Scan for the cell matching the given text and deliver its [X, Y] coordinate at center. 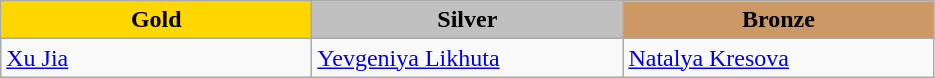
Xu Jia [156, 58]
Silver [468, 20]
Gold [156, 20]
Bronze [778, 20]
Natalya Kresova [778, 58]
Yevgeniya Likhuta [468, 58]
